Provide the (x, y) coordinate of the cell's center where the given text is located.  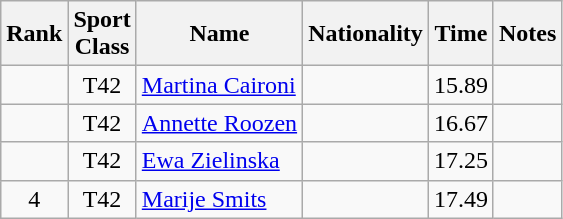
Ewa Zielinska (219, 161)
Rank (34, 34)
Martina Caironi (219, 85)
15.89 (460, 85)
Time (460, 34)
Notes (527, 34)
16.67 (460, 123)
4 (34, 199)
Annette Roozen (219, 123)
Name (219, 34)
17.49 (460, 199)
SportClass (102, 34)
Marije Smits (219, 199)
Nationality (366, 34)
17.25 (460, 161)
